Extract the [X, Y] coordinate from the center of the cell holding the provided text.  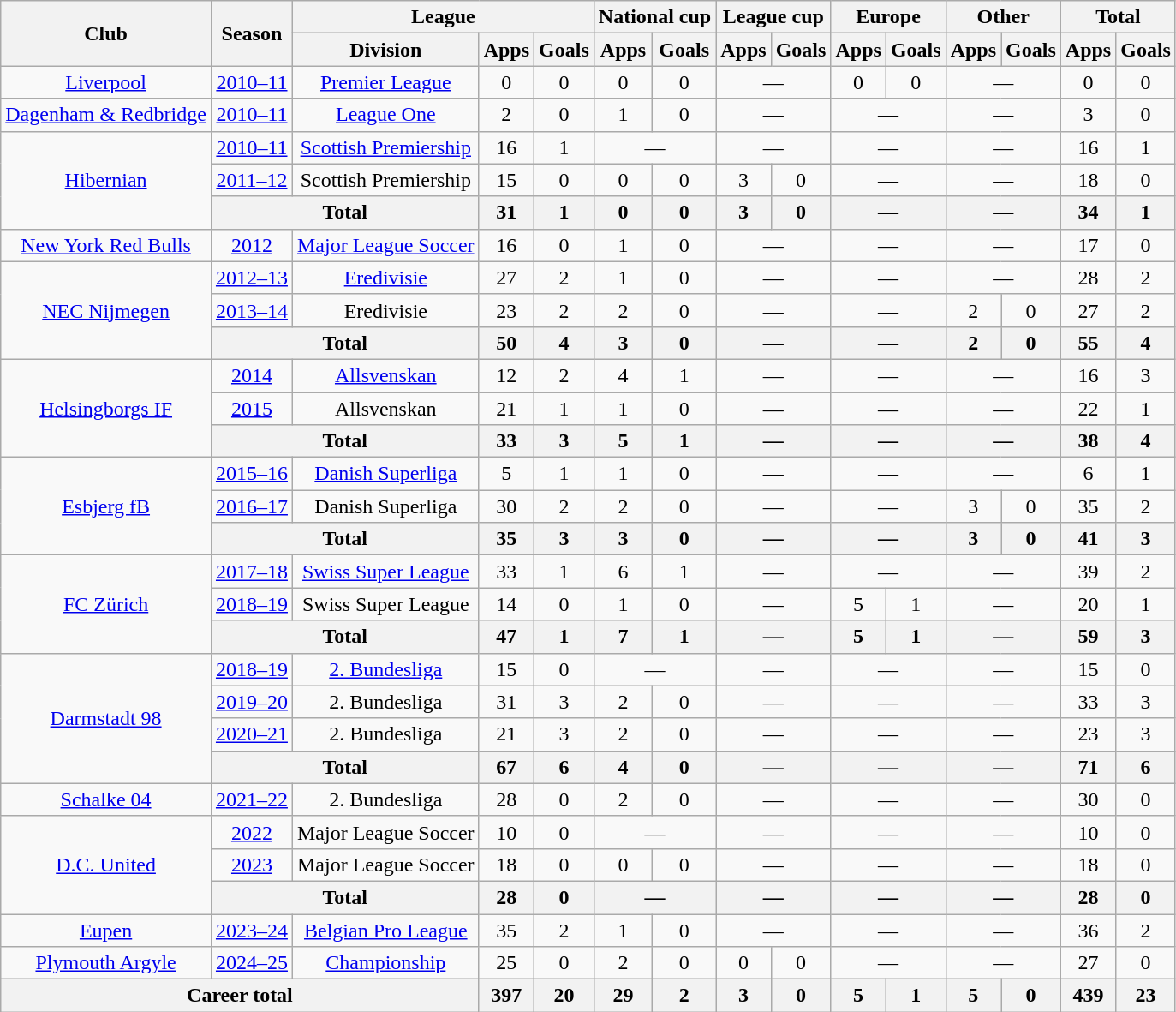
Club [106, 33]
36 [1088, 930]
14 [506, 604]
2011–12 [252, 180]
47 [506, 637]
12 [506, 375]
2015 [252, 409]
Esbjerg fB [106, 506]
Career total [240, 996]
59 [1088, 637]
55 [1088, 343]
League cup [773, 17]
2017–18 [252, 572]
Europe [888, 17]
2020–21 [252, 734]
2019–20 [252, 702]
2014 [252, 375]
New York Red Bulls [106, 245]
2015–16 [252, 474]
Darmstadt 98 [106, 718]
71 [1088, 767]
National cup [654, 17]
D.C. United [106, 865]
22 [1088, 409]
Plymouth Argyle [106, 963]
67 [506, 767]
17 [1088, 245]
397 [506, 996]
2012–13 [252, 278]
2013–14 [252, 310]
Hibernian [106, 180]
38 [1088, 441]
50 [506, 343]
2023–24 [252, 930]
2021–22 [252, 799]
Schalke 04 [106, 799]
25 [506, 963]
NEC Nijmegen [106, 310]
Belgian Pro League [385, 930]
Dagenham & Redbridge [106, 115]
2022 [252, 832]
Helsingborgs IF [106, 408]
2016–17 [252, 506]
29 [623, 996]
39 [1088, 572]
Season [252, 33]
Liverpool [106, 82]
2012 [252, 245]
League [443, 17]
Premier League [385, 82]
Eupen [106, 930]
41 [1088, 539]
Championship [385, 963]
Other [1003, 17]
2024–25 [252, 963]
League One [385, 115]
34 [1088, 213]
439 [1088, 996]
7 [623, 637]
2023 [252, 865]
Division [385, 50]
FC Zürich [106, 604]
